From the cell containing the given text, extract its center point as [X, Y] coordinate. 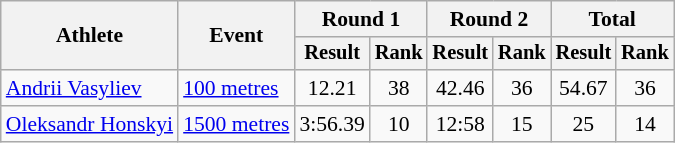
12:58 [460, 124]
100 metres [236, 88]
Round 1 [360, 19]
25 [584, 124]
54.67 [584, 88]
3:56.39 [332, 124]
Total [612, 19]
14 [645, 124]
Oleksandr Honskyi [90, 124]
Event [236, 36]
Athlete [90, 36]
38 [399, 88]
1500 metres [236, 124]
10 [399, 124]
Round 2 [488, 19]
42.46 [460, 88]
15 [522, 124]
Andrii Vasyliev [90, 88]
12.21 [332, 88]
